Locate the cell with the specified text and output its (X, Y) center coordinate. 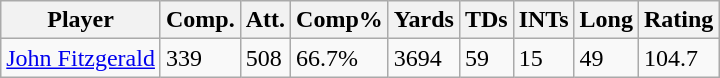
339 (200, 58)
Att. (265, 20)
Rating (678, 20)
508 (265, 58)
John Fitzgerald (81, 58)
Comp% (340, 20)
104.7 (678, 58)
Player (81, 20)
INTs (544, 20)
15 (544, 58)
3694 (424, 58)
Comp. (200, 20)
TDs (486, 20)
Long (606, 20)
66.7% (340, 58)
59 (486, 58)
Yards (424, 20)
49 (606, 58)
